Pinpoint the cell where the given text exists, returning its (x, y) midpoint coordinate. 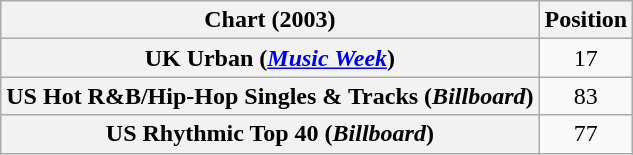
Chart (2003) (270, 20)
17 (586, 58)
UK Urban (Music Week) (270, 58)
83 (586, 96)
77 (586, 134)
US Hot R&B/Hip-Hop Singles & Tracks (Billboard) (270, 96)
Position (586, 20)
US Rhythmic Top 40 (Billboard) (270, 134)
